Extract the [X, Y] coordinate from the center of the cell holding the provided text.  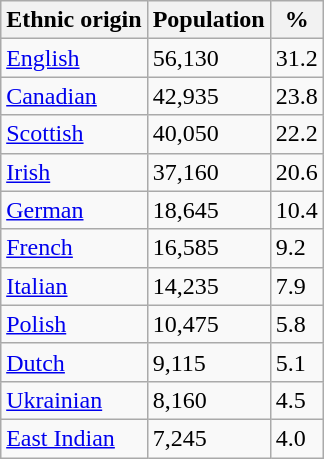
8,160 [208, 400]
5.8 [296, 324]
10,475 [208, 324]
42,935 [208, 96]
Canadian [74, 96]
English [74, 58]
16,585 [208, 248]
14,235 [208, 286]
German [74, 210]
Scottish [74, 134]
% [296, 20]
7,245 [208, 438]
40,050 [208, 134]
18,645 [208, 210]
Irish [74, 172]
Ethnic origin [74, 20]
Ukrainian [74, 400]
56,130 [208, 58]
5.1 [296, 362]
9.2 [296, 248]
Dutch [74, 362]
20.6 [296, 172]
East Indian [74, 438]
7.9 [296, 286]
Polish [74, 324]
31.2 [296, 58]
French [74, 248]
9,115 [208, 362]
4.0 [296, 438]
10.4 [296, 210]
Italian [74, 286]
4.5 [296, 400]
37,160 [208, 172]
Population [208, 20]
22.2 [296, 134]
23.8 [296, 96]
